Identify which cell holds the provided text, then report its (x, y) central coordinate. 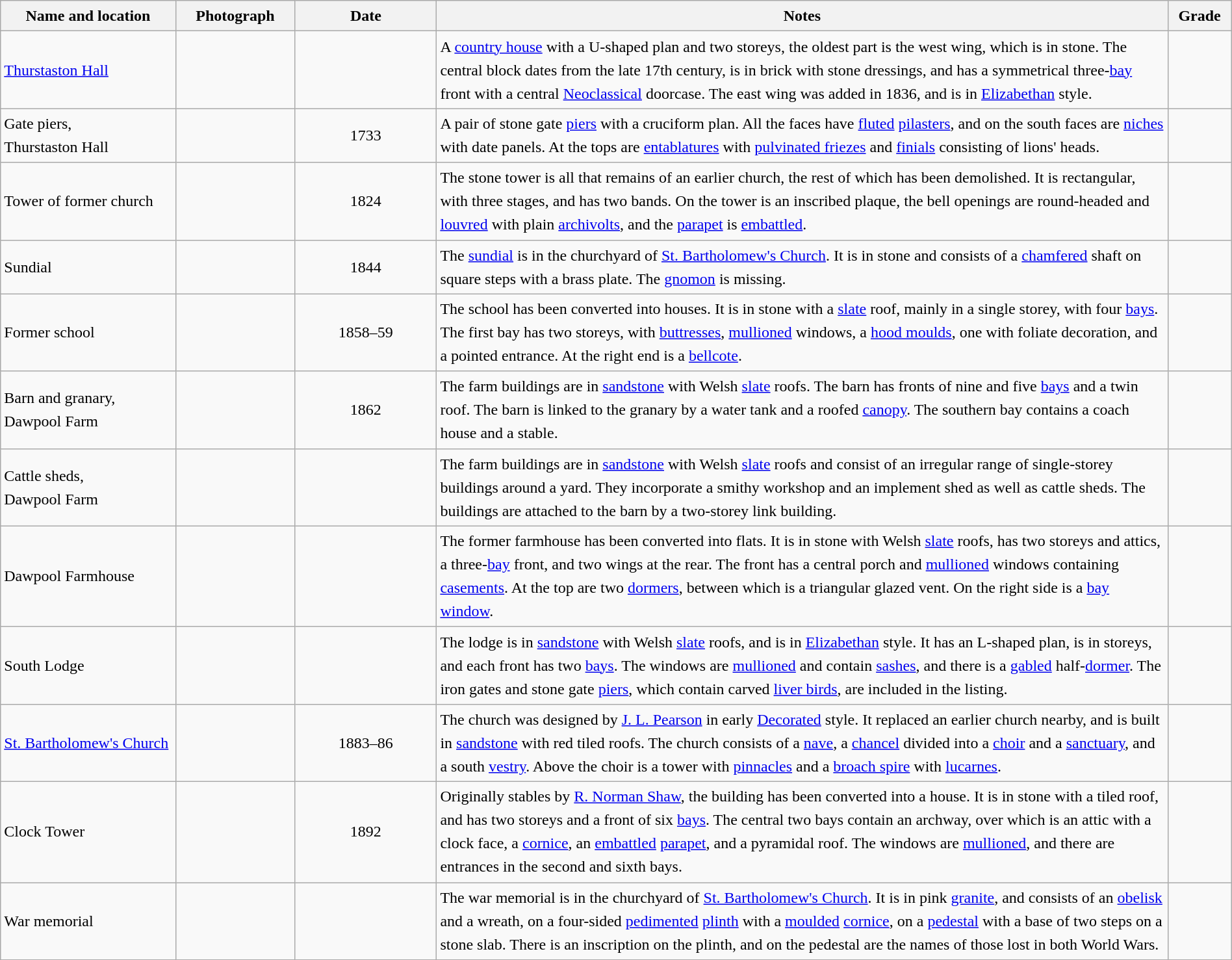
1844 (366, 266)
1892 (366, 832)
Dawpool Farmhouse (88, 576)
Grade (1200, 16)
Tower of former church (88, 201)
Barn and granary,Dawpool Farm (88, 409)
1862 (366, 409)
Gate piers,Thurstaston Hall (88, 135)
St. Bartholomew's Church (88, 742)
Notes (802, 16)
South Lodge (88, 666)
Former school (88, 333)
Cattle sheds,Dawpool Farm (88, 487)
War memorial (88, 922)
1858–59 (366, 333)
Name and location (88, 16)
Clock Tower (88, 832)
1883–86 (366, 742)
Photograph (235, 16)
Sundial (88, 266)
Date (366, 16)
1824 (366, 201)
Thurstaston Hall (88, 70)
1733 (366, 135)
